Pinpoint the cell where the given text exists, returning its (X, Y) midpoint coordinate. 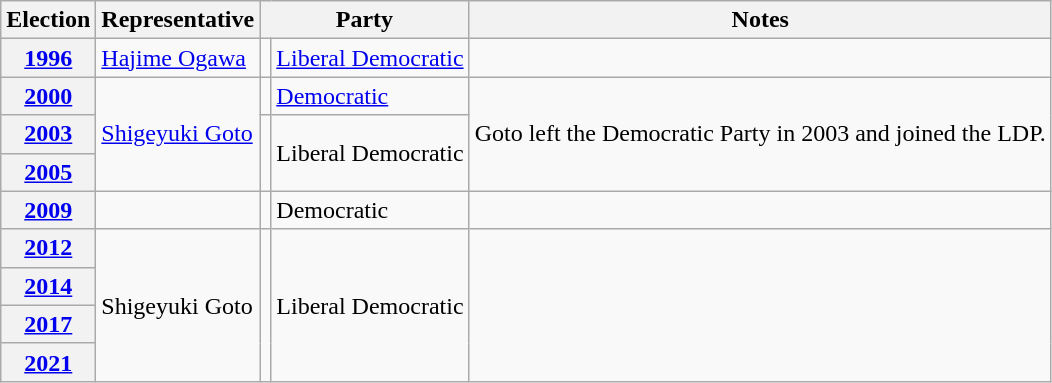
2017 (48, 324)
Representative (178, 20)
2000 (48, 96)
Election (48, 20)
Goto left the Democratic Party in 2003 and joined the LDP. (760, 134)
2014 (48, 286)
Hajime Ogawa (178, 58)
2003 (48, 134)
1996 (48, 58)
2012 (48, 248)
2005 (48, 172)
Party (364, 20)
2021 (48, 362)
2009 (48, 210)
Notes (760, 20)
